Detect which cell encompasses the target text, then output its (X, Y) center coordinate. 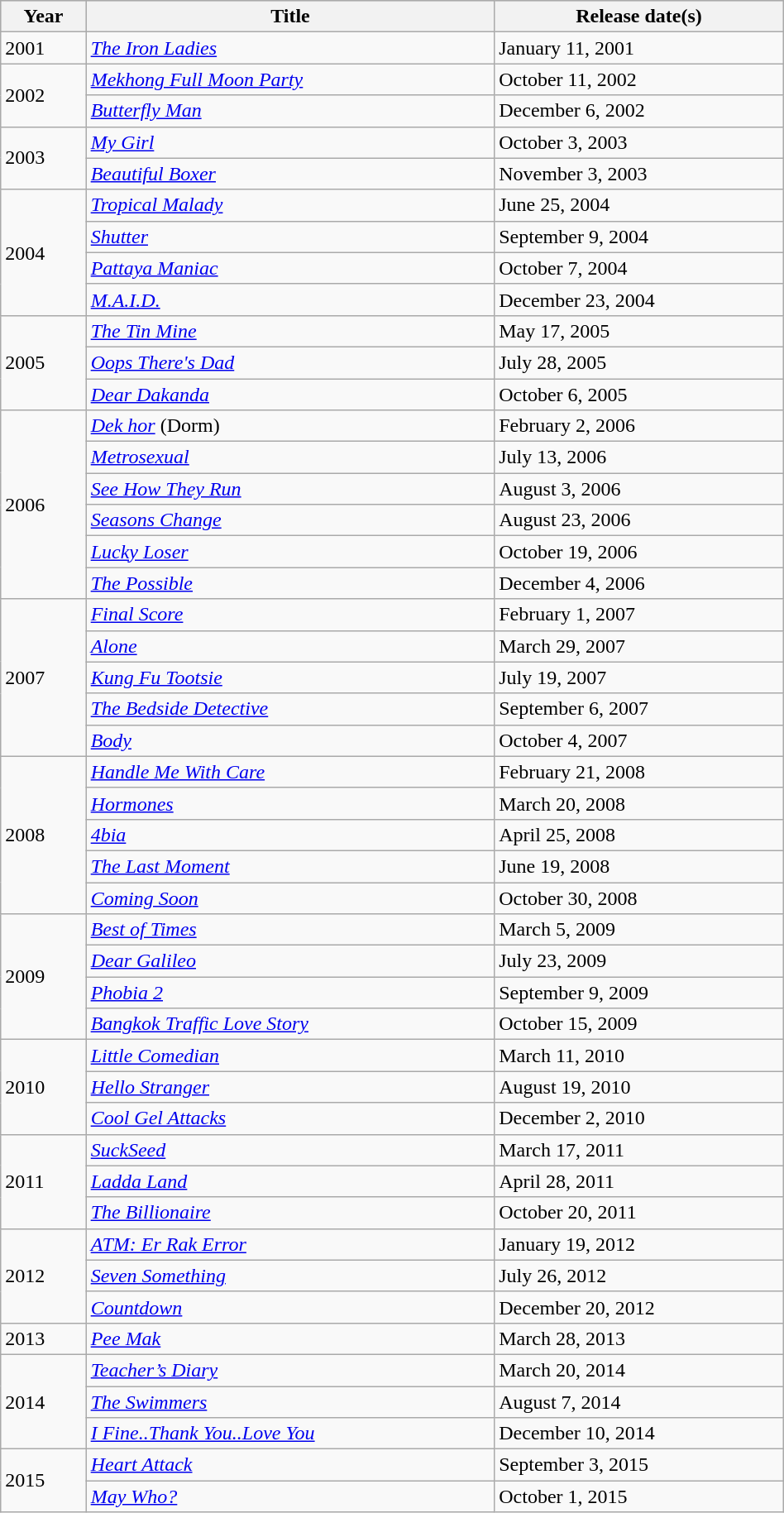
Release date(s) (639, 17)
May 17, 2005 (639, 331)
September 9, 2004 (639, 237)
October 20, 2011 (639, 1213)
Dek hor (Dorm) (290, 426)
2012 (43, 1276)
2013 (43, 1338)
2003 (43, 158)
SuckSeed (290, 1150)
August 23, 2006 (639, 520)
Lucky Loser (290, 552)
October 4, 2007 (639, 740)
2010 (43, 1087)
August 7, 2014 (639, 1402)
Year (43, 17)
2001 (43, 48)
March 5, 2009 (639, 930)
2015 (43, 1481)
2008 (43, 835)
December 2, 2010 (639, 1118)
Teacher’s Diary (290, 1370)
Dear Galileo (290, 961)
March 20, 2014 (639, 1370)
2005 (43, 362)
October 6, 2005 (639, 395)
The Billionaire (290, 1213)
Heart Attack (290, 1465)
March 20, 2008 (639, 803)
The Possible (290, 583)
July 13, 2006 (639, 457)
Hello Stranger (290, 1087)
January 11, 2001 (639, 48)
My Girl (290, 142)
Bangkok Traffic Love Story (290, 1024)
Title (290, 17)
October 15, 2009 (639, 1024)
August 19, 2010 (639, 1087)
Handle Me With Care (290, 772)
October 3, 2003 (639, 142)
August 3, 2006 (639, 489)
Beautiful Boxer (290, 174)
Oops There's Dad (290, 362)
Cool Gel Attacks (290, 1118)
2006 (43, 505)
2011 (43, 1181)
July 28, 2005 (639, 362)
Hormones (290, 803)
See How They Run (290, 489)
June 19, 2008 (639, 866)
2007 (43, 677)
September 6, 2007 (639, 709)
February 21, 2008 (639, 772)
October 7, 2004 (639, 268)
Body (290, 740)
Butterfly Man (290, 111)
The Tin Mine (290, 331)
2014 (43, 1401)
The Iron Ladies (290, 48)
February 2, 2006 (639, 426)
October 1, 2015 (639, 1496)
Dear Dakanda (290, 395)
Phobia 2 (290, 993)
Final Score (290, 615)
I Fine..Thank You..Love You (290, 1434)
The Bedside Detective (290, 709)
2004 (43, 252)
M.A.I.D. (290, 299)
2009 (43, 977)
2002 (43, 95)
ATM: Er Rak Error (290, 1244)
4bia (290, 835)
March 11, 2010 (639, 1056)
September 3, 2015 (639, 1465)
September 9, 2009 (639, 993)
Pattaya Maniac (290, 268)
Shutter (290, 237)
June 25, 2004 (639, 205)
Tropical Malady (290, 205)
March 28, 2013 (639, 1338)
March 29, 2007 (639, 646)
December 6, 2002 (639, 111)
October 11, 2002 (639, 79)
May Who? (290, 1496)
January 19, 2012 (639, 1244)
Seasons Change (290, 520)
July 26, 2012 (639, 1276)
July 23, 2009 (639, 961)
April 28, 2011 (639, 1181)
The Swimmers (290, 1402)
April 25, 2008 (639, 835)
March 17, 2011 (639, 1150)
Countdown (290, 1307)
Alone (290, 646)
November 3, 2003 (639, 174)
Mekhong Full Moon Party (290, 79)
February 1, 2007 (639, 615)
Little Comedian (290, 1056)
July 19, 2007 (639, 677)
Seven Something (290, 1276)
The Last Moment (290, 866)
December 20, 2012 (639, 1307)
December 4, 2006 (639, 583)
Coming Soon (290, 898)
December 23, 2004 (639, 299)
Ladda Land (290, 1181)
October 30, 2008 (639, 898)
December 10, 2014 (639, 1434)
Pee Mak (290, 1338)
Best of Times (290, 930)
October 19, 2006 (639, 552)
Kung Fu Tootsie (290, 677)
Metrosexual (290, 457)
